Identify which cell holds the provided text, then report its (x, y) central coordinate. 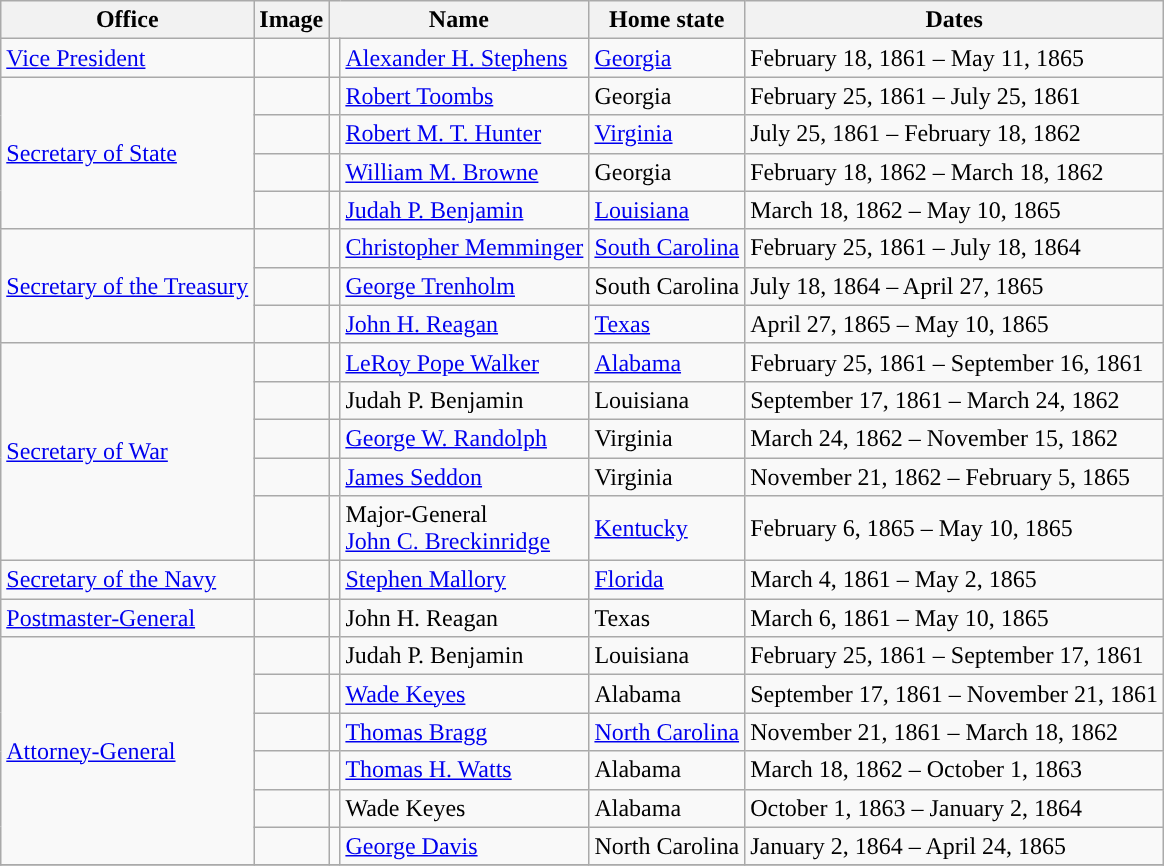
LeRoy Pope Walker (464, 362)
Thomas Bragg (464, 732)
Thomas H. Watts (464, 770)
Office (128, 20)
Secretary of the Treasury (128, 286)
Name (459, 20)
Image (292, 20)
February 25, 1861 – September 16, 1861 (954, 362)
February 18, 1861 – May 11, 1865 (954, 58)
September 17, 1861 – November 21, 1861 (954, 694)
February 25, 1861 – July 25, 1861 (954, 96)
Postmaster-General (128, 618)
February 18, 1862 – March 18, 1862 (954, 172)
George Trenholm (464, 286)
September 17, 1861 – March 24, 1862 (954, 400)
February 25, 1861 – July 18, 1864 (954, 248)
Stephen Mallory (464, 580)
March 24, 1862 – November 15, 1862 (954, 438)
Kentucky (667, 528)
Secretary of the Navy (128, 580)
April 27, 1865 – May 10, 1865 (954, 324)
Secretary of War (128, 452)
February 6, 1865 – May 10, 1865 (954, 528)
Home state (667, 20)
Christopher Memminger (464, 248)
Attorney-General (128, 751)
March 18, 1862 – May 10, 1865 (954, 210)
Major-General John C. Breckinridge (464, 528)
Vice President (128, 58)
July 25, 1861 – February 18, 1862 (954, 134)
March 4, 1861 – May 2, 1865 (954, 580)
November 21, 1862 – February 5, 1865 (954, 477)
Dates (954, 20)
George W. Randolph (464, 438)
March 18, 1862 – October 1, 1863 (954, 770)
George Davis (464, 846)
February 25, 1861 – September 17, 1861 (954, 656)
July 18, 1864 – April 27, 1865 (954, 286)
October 1, 1863 – January 2, 1864 (954, 808)
Robert Toombs (464, 96)
Alexander H. Stephens (464, 58)
Robert M. T. Hunter (464, 134)
Florida (667, 580)
January 2, 1864 – April 24, 1865 (954, 846)
November 21, 1861 – March 18, 1862 (954, 732)
James Seddon (464, 477)
Secretary of State (128, 153)
March 6, 1861 – May 10, 1865 (954, 618)
William M. Browne (464, 172)
